Scan for the cell matching the given text and deliver its (x, y) coordinate at center. 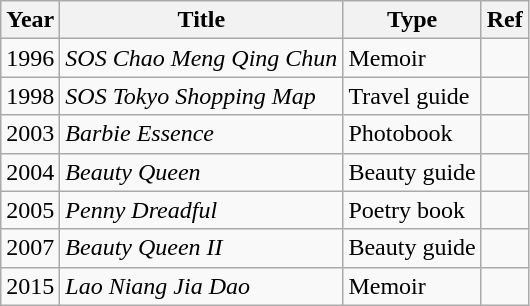
Ref (504, 20)
Year (30, 20)
2003 (30, 134)
2004 (30, 172)
Type (412, 20)
Penny Dreadful (202, 210)
Title (202, 20)
Photobook (412, 134)
SOS Tokyo Shopping Map (202, 96)
2015 (30, 286)
2005 (30, 210)
Beauty Queen II (202, 248)
SOS Chao Meng Qing Chun (202, 58)
1998 (30, 96)
1996 (30, 58)
Beauty Queen (202, 172)
Travel guide (412, 96)
Barbie Essence (202, 134)
Poetry book (412, 210)
2007 (30, 248)
Lao Niang Jia Dao (202, 286)
